Pinpoint the cell where the given text exists, returning its [x, y] midpoint coordinate. 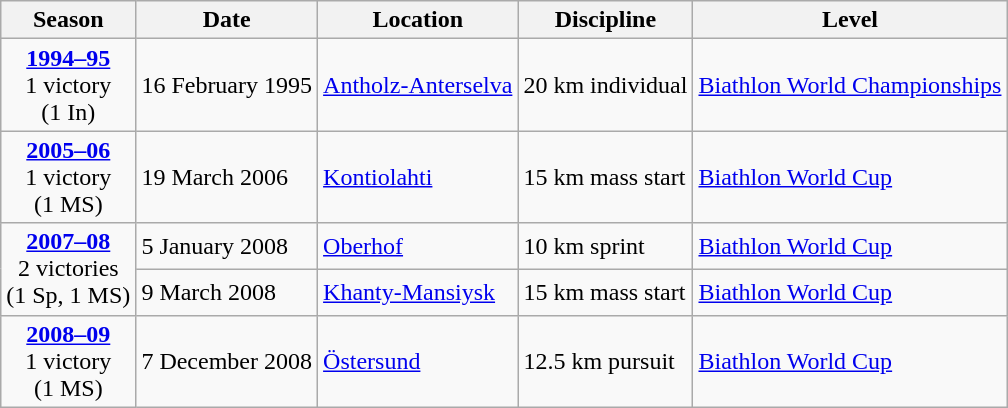
20 km individual [606, 85]
Date [227, 20]
Östersund [418, 361]
Kontiolahti [418, 177]
Location [418, 20]
9 March 2008 [227, 292]
2007–08 2 victories (1 Sp, 1 MS) [68, 269]
1994–95 1 victory (1 In) [68, 85]
12.5 km pursuit [606, 361]
Oberhof [418, 246]
7 December 2008 [227, 361]
Biathlon World Championships [850, 85]
16 February 1995 [227, 85]
Level [850, 20]
19 March 2006 [227, 177]
2008–09 1 victory (1 MS) [68, 361]
2005–06 1 victory (1 MS) [68, 177]
Khanty-Mansiysk [418, 292]
Discipline [606, 20]
10 km sprint [606, 246]
Season [68, 20]
Antholz-Anterselva [418, 85]
5 January 2008 [227, 246]
